Search for the cell housing the specified text and yield its [X, Y] center coordinate. 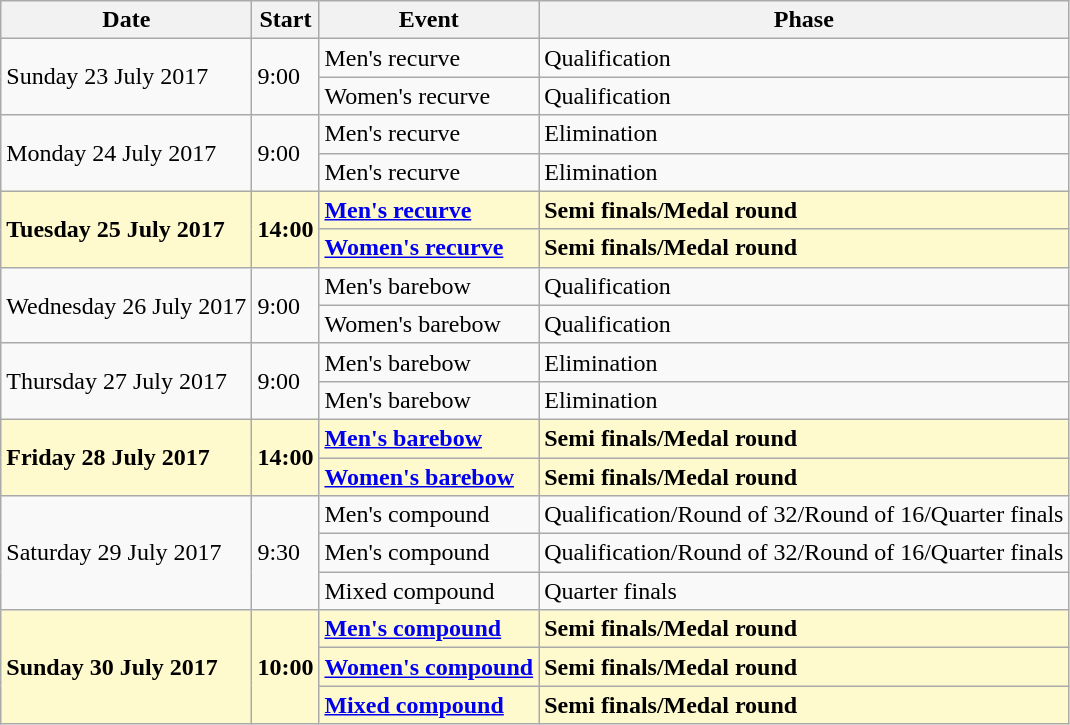
Friday 28 July 2017 [126, 457]
Saturday 29 July 2017 [126, 553]
Phase [804, 20]
Event [429, 20]
Monday 24 July 2017 [126, 153]
Sunday 23 July 2017 [126, 77]
Date [126, 20]
Wednesday 26 July 2017 [126, 305]
Thursday 27 July 2017 [126, 381]
Tuesday 25 July 2017 [126, 229]
Quarter finals [804, 591]
10:00 [286, 667]
Women's compound [429, 667]
Sunday 30 July 2017 [126, 667]
9:30 [286, 553]
Start [286, 20]
